Determine the (x, y) coordinate at the center of the cell enclosing the given text.  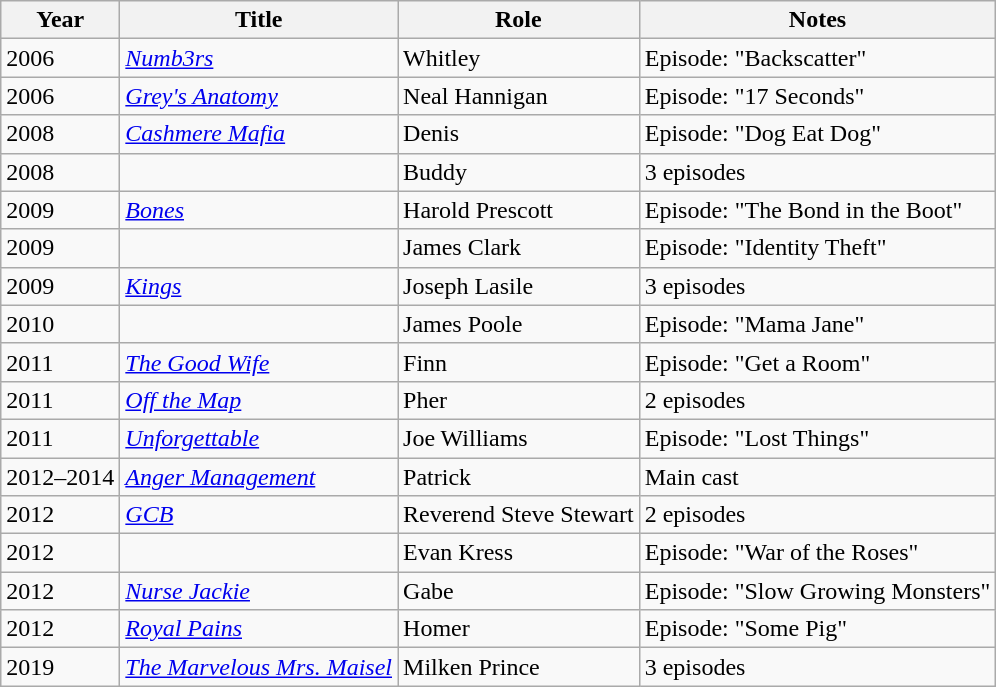
Episode: "17 Seconds" (818, 96)
Nurse Jackie (259, 591)
Finn (519, 362)
The Good Wife (259, 362)
James Poole (519, 324)
Notes (818, 20)
Buddy (519, 172)
Numb3rs (259, 58)
Year (60, 20)
Episode: "Slow Growing Monsters" (818, 591)
Reverend Steve Stewart (519, 515)
Episode: "Dog Eat Dog" (818, 134)
Main cast (818, 477)
Role (519, 20)
Episode: "Identity Theft" (818, 248)
Kings (259, 286)
Cashmere Mafia (259, 134)
Episode: "Get a Room" (818, 362)
Whitley (519, 58)
Homer (519, 629)
Episode: "The Bond in the Boot" (818, 210)
Off the Map (259, 400)
Harold Prescott (519, 210)
Bones (259, 210)
Evan Kress (519, 553)
Episode: "Lost Things" (818, 438)
Episode: "Mama Jane" (818, 324)
2019 (60, 667)
Unforgettable (259, 438)
2012–2014 (60, 477)
Anger Management (259, 477)
Joe Williams (519, 438)
Episode: "War of the Roses" (818, 553)
Grey's Anatomy (259, 96)
Neal Hannigan (519, 96)
Denis (519, 134)
Patrick (519, 477)
Title (259, 20)
The Marvelous Mrs. Maisel (259, 667)
GCB (259, 515)
Gabe (519, 591)
Pher (519, 400)
Milken Prince (519, 667)
Episode: "Backscatter" (818, 58)
2010 (60, 324)
James Clark (519, 248)
Joseph Lasile (519, 286)
Royal Pains (259, 629)
Episode: "Some Pig" (818, 629)
